Provide the (x, y) coordinate of the cell's center where the given text is located.  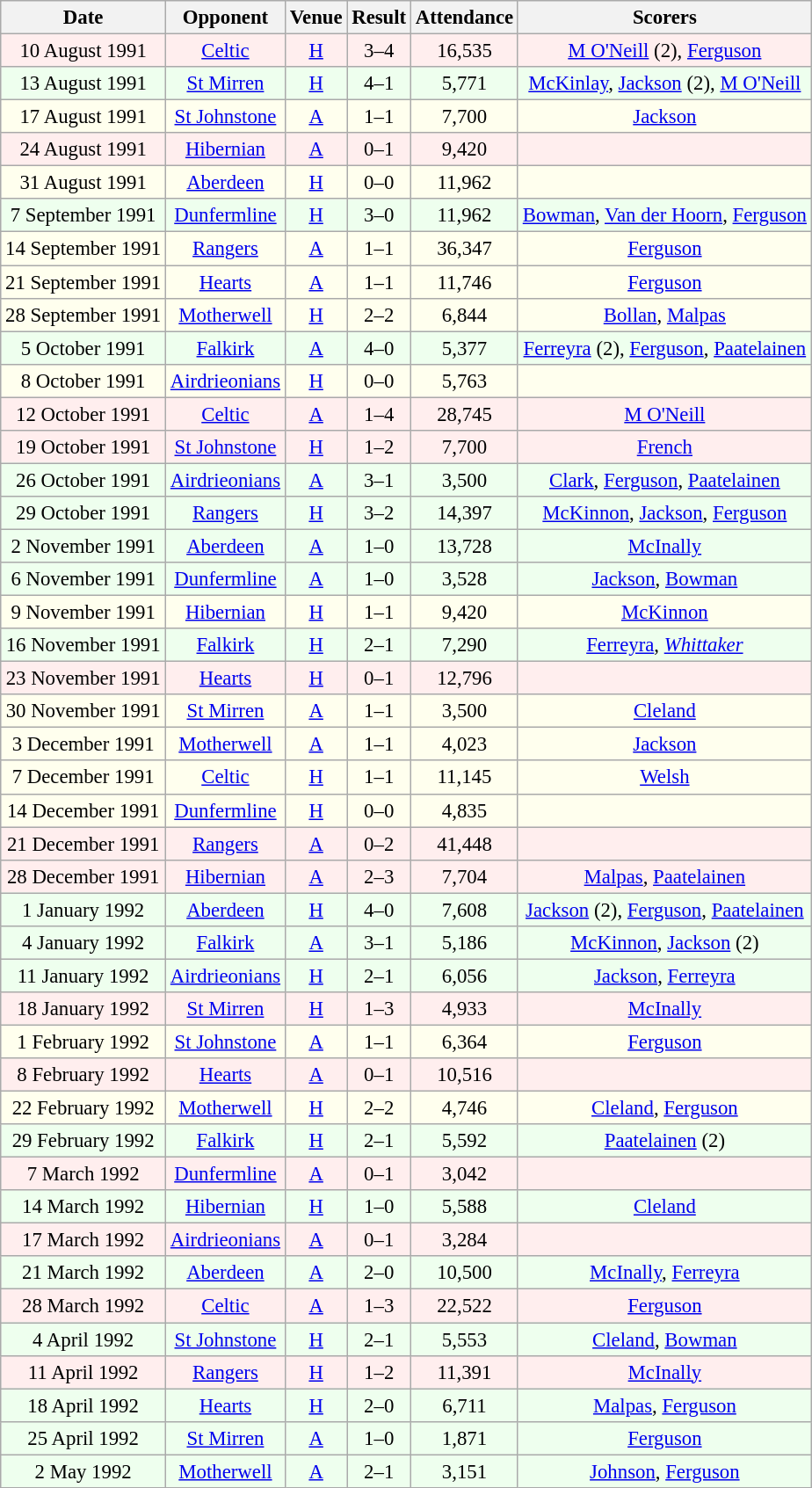
12,796 (465, 679)
Date (83, 18)
8 October 1991 (83, 381)
M O'Neill (664, 414)
21 March 1992 (83, 1274)
5,186 (465, 943)
8 February 1992 (83, 1075)
2 November 1991 (83, 546)
McKinnon (664, 613)
Jackson, Ferreyra (664, 976)
7,704 (465, 876)
11,145 (465, 778)
Venue (316, 18)
0–2 (380, 844)
7,290 (465, 645)
M O'Neill (2), Ferguson (664, 51)
Ferreyra (2), Ferguson, Paatelainen (664, 348)
5,553 (465, 1339)
13 August 1991 (83, 83)
Welsh (664, 778)
5,771 (465, 83)
McInally, Ferreyra (664, 1274)
Result (380, 18)
25 April 1992 (83, 1438)
McKinnon, Jackson (2) (664, 943)
17 March 1992 (83, 1240)
Cleland, Ferguson (664, 1108)
11 January 1992 (83, 976)
11,746 (465, 282)
7 September 1991 (83, 215)
11 April 1992 (83, 1372)
6,844 (465, 315)
21 September 1991 (83, 282)
6,056 (465, 976)
5,588 (465, 1207)
41,448 (465, 844)
Jackson (2), Ferguson, Paatelainen (664, 910)
3–0 (380, 215)
17 August 1991 (83, 117)
9 November 1991 (83, 613)
28 December 1991 (83, 876)
5,592 (465, 1141)
29 October 1991 (83, 513)
24 August 1991 (83, 149)
1 February 1992 (83, 1042)
19 October 1991 (83, 447)
12 October 1991 (83, 414)
6 November 1991 (83, 579)
7 March 1992 (83, 1174)
5 October 1991 (83, 348)
Attendance (465, 18)
14,397 (465, 513)
7,608 (465, 910)
29 February 1992 (83, 1141)
2–3 (380, 876)
13,728 (465, 546)
18 April 1992 (83, 1405)
6,364 (465, 1042)
Johnson, Ferguson (664, 1471)
3–4 (380, 51)
10 August 1991 (83, 51)
3,528 (465, 579)
5,377 (465, 348)
Paatelainen (2) (664, 1141)
1,871 (465, 1438)
McKinnon, Jackson, Ferguson (664, 513)
5,763 (465, 381)
Bollan, Malpas (664, 315)
16,535 (465, 51)
22,522 (465, 1306)
23 November 1991 (83, 679)
11,391 (465, 1372)
14 December 1991 (83, 810)
4,746 (465, 1108)
26 October 1991 (83, 480)
14 September 1991 (83, 249)
28 September 1991 (83, 315)
4 April 1992 (83, 1339)
Jackson, Bowman (664, 579)
16 November 1991 (83, 645)
Ferreyra, Whittaker (664, 645)
1 January 1992 (83, 910)
6,711 (465, 1405)
4–1 (380, 83)
3 December 1991 (83, 744)
3,284 (465, 1240)
3,042 (465, 1174)
7 December 1991 (83, 778)
4,835 (465, 810)
Malpas, Paatelainen (664, 876)
30 November 1991 (83, 711)
3–2 (380, 513)
1–4 (380, 414)
Scorers (664, 18)
2 May 1992 (83, 1471)
4 January 1992 (83, 943)
36,347 (465, 249)
McKinlay, Jackson (2), M O'Neill (664, 83)
Cleland, Bowman (664, 1339)
Malpas, Ferguson (664, 1405)
10,500 (465, 1274)
18 January 1992 (83, 1009)
21 December 1991 (83, 844)
14 March 1992 (83, 1207)
28 March 1992 (83, 1306)
10,516 (465, 1075)
Bowman, Van der Hoorn, Ferguson (664, 215)
French (664, 447)
28,745 (465, 414)
Clark, Ferguson, Paatelainen (664, 480)
3,151 (465, 1471)
4,933 (465, 1009)
Opponent (226, 18)
31 August 1991 (83, 183)
4,023 (465, 744)
22 February 1992 (83, 1108)
